For the text-containing cell, return its midpoint in [X, Y] coordinate format. 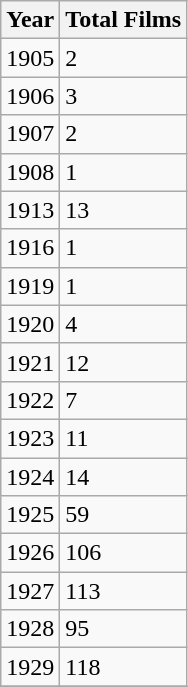
1924 [30, 477]
1913 [30, 210]
59 [124, 515]
1906 [30, 96]
4 [124, 324]
1928 [30, 629]
7 [124, 400]
14 [124, 477]
1907 [30, 134]
1920 [30, 324]
3 [124, 96]
95 [124, 629]
1925 [30, 515]
106 [124, 553]
1923 [30, 438]
1922 [30, 400]
1905 [30, 58]
13 [124, 210]
1929 [30, 667]
11 [124, 438]
1908 [30, 172]
1919 [30, 286]
1916 [30, 248]
Year [30, 20]
12 [124, 362]
1921 [30, 362]
1927 [30, 591]
Total Films [124, 20]
113 [124, 591]
1926 [30, 553]
118 [124, 667]
